Determine the [X, Y] coordinate at the center of the cell enclosing the given text.  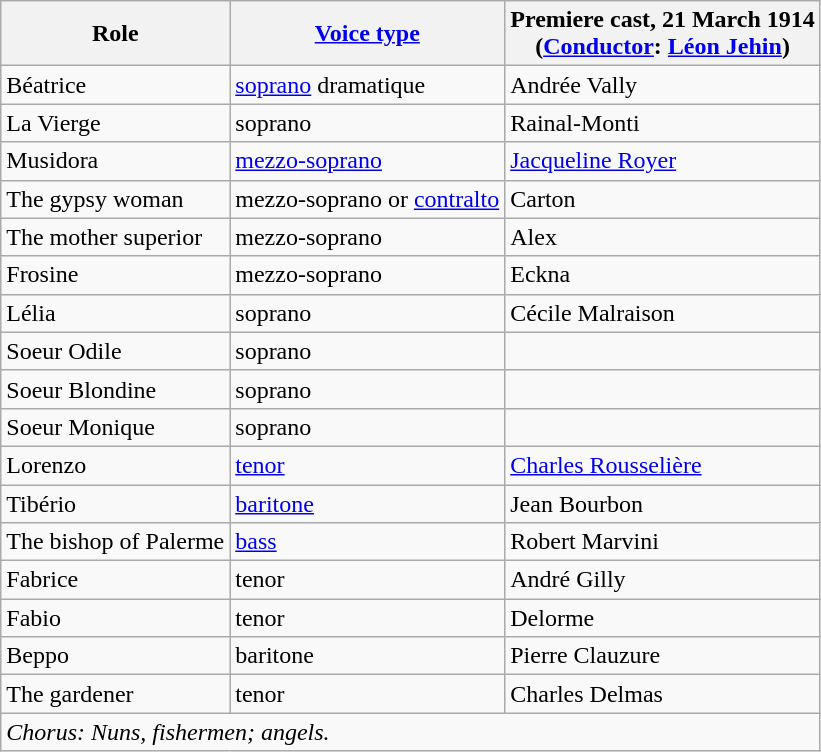
bass [368, 542]
Robert Marvini [663, 542]
Soeur Blondine [116, 389]
The bishop of Palerme [116, 542]
Premiere cast, 21 March 1914(Conductor: Léon Jehin) [663, 34]
The mother superior [116, 237]
Frosine [116, 275]
Alex [663, 237]
Cécile Malraison [663, 313]
Lélia [116, 313]
Rainal-Monti [663, 123]
The gypsy woman [116, 199]
Tibério [116, 503]
Delorme [663, 618]
Soeur Odile [116, 351]
Carton [663, 199]
The gardener [116, 694]
Charles Delmas [663, 694]
Béatrice [116, 85]
Soeur Monique [116, 427]
Charles Rousselière [663, 465]
soprano dramatique [368, 85]
Chorus: Nuns, fishermen; angels. [411, 732]
Voice type [368, 34]
Musidora [116, 161]
Andrée Vally [663, 85]
Lorenzo [116, 465]
mezzo-soprano or contralto [368, 199]
La Vierge [116, 123]
Jean Bourbon [663, 503]
Eckna [663, 275]
Role [116, 34]
Jacqueline Royer [663, 161]
Fabrice [116, 580]
Pierre Clauzure [663, 656]
Beppo [116, 656]
André Gilly [663, 580]
Fabio [116, 618]
